Return the [x, y] coordinate for the center point of the cell that contains the specified text.  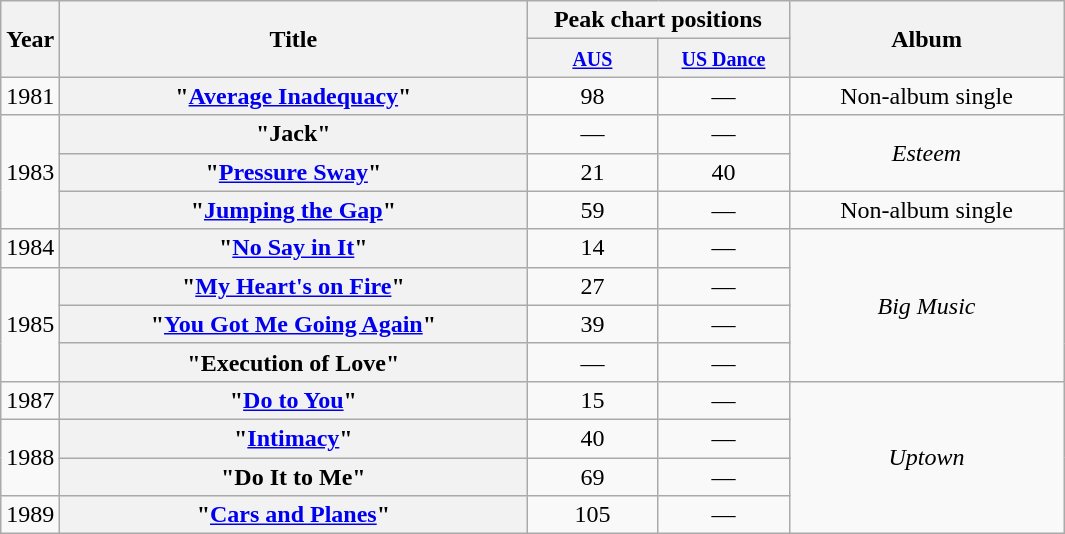
US Dance [724, 58]
69 [592, 477]
AUS [592, 58]
Title [294, 39]
"Jack" [294, 134]
Album [926, 39]
"No Say in It" [294, 248]
98 [592, 96]
"Execution of Love" [294, 362]
"Do It to Me" [294, 477]
"Cars and Planes" [294, 515]
105 [592, 515]
1987 [30, 400]
39 [592, 324]
1983 [30, 172]
"Intimacy" [294, 438]
1985 [30, 324]
Uptown [926, 457]
1988 [30, 457]
"My Heart's on Fire" [294, 286]
"Average Inadequacy" [294, 96]
15 [592, 400]
"Pressure Sway" [294, 172]
Peak chart positions [658, 20]
14 [592, 248]
Big Music [926, 305]
Year [30, 39]
27 [592, 286]
Esteem [926, 153]
"You Got Me Going Again" [294, 324]
1989 [30, 515]
1984 [30, 248]
59 [592, 210]
"Do to You" [294, 400]
"Jumping the Gap" [294, 210]
21 [592, 172]
1981 [30, 96]
